Identify which cell holds the provided text, then report its (x, y) central coordinate. 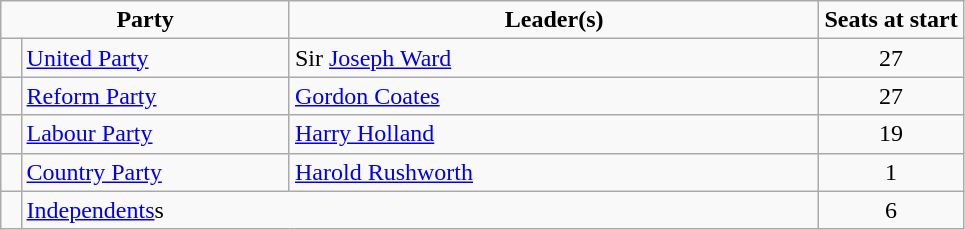
Party (146, 20)
6 (891, 210)
United Party (155, 58)
Country Party (155, 172)
Harold Rushworth (554, 172)
Gordon Coates (554, 96)
Independentss (420, 210)
Seats at start (891, 20)
Reform Party (155, 96)
Harry Holland (554, 134)
19 (891, 134)
1 (891, 172)
Sir Joseph Ward (554, 58)
Labour Party (155, 134)
Leader(s) (554, 20)
